Detect which cell encompasses the target text, then output its (x, y) center coordinate. 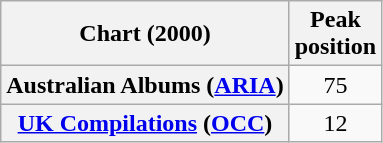
12 (335, 123)
UK Compilations (OCC) (145, 123)
Peakposition (335, 34)
75 (335, 85)
Chart (2000) (145, 34)
Australian Albums (ARIA) (145, 85)
